Locate the cell with the specified text and output its [X, Y] center coordinate. 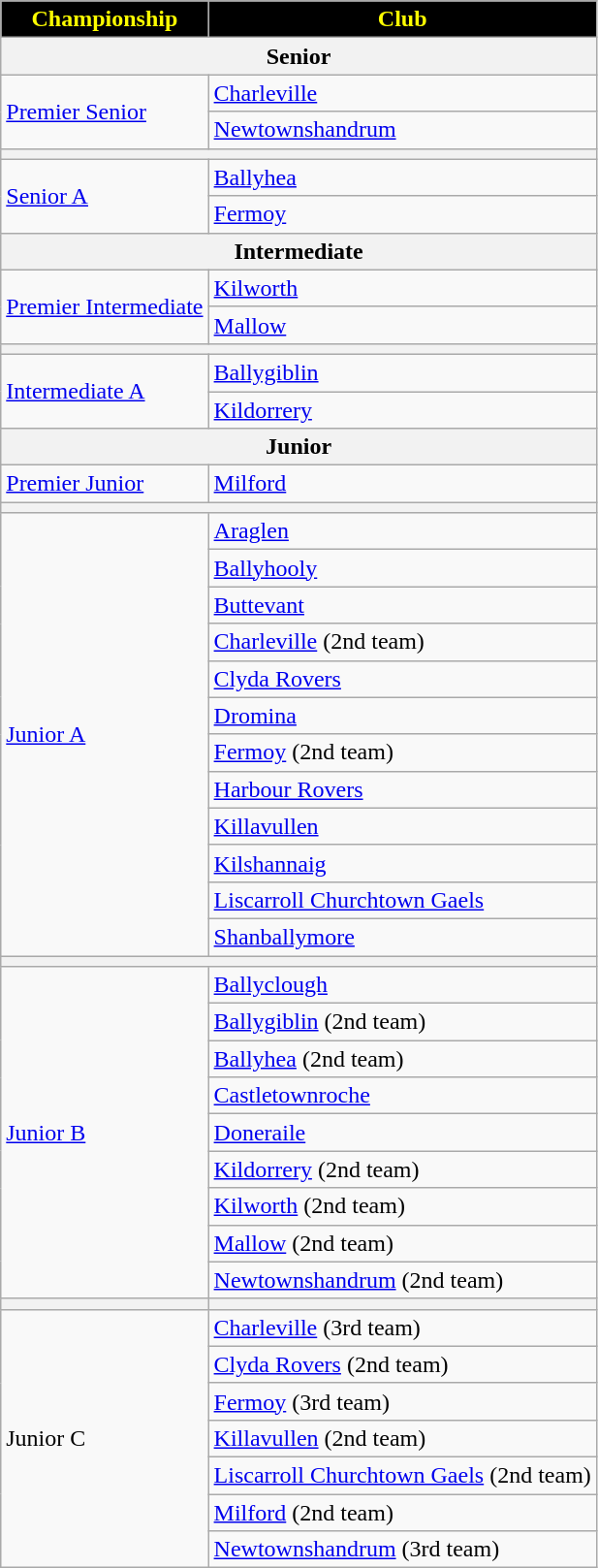
Ballyhooly [402, 568]
Ballygiblin [402, 372]
Championship [105, 19]
Fermoy [402, 214]
Intermediate [299, 251]
Junior [299, 447]
Castletownroche [402, 1096]
Premier Junior [105, 484]
Ballygiblin (2nd team) [402, 1022]
Kildorrery [402, 410]
Junior C [105, 1438]
Premier Intermediate [105, 306]
Harbour Rovers [402, 789]
Kilshannaig [402, 863]
Liscarroll Churchtown Gaels (2nd team) [402, 1475]
Newtownshandrum (3rd team) [402, 1550]
Charleville (3rd team) [402, 1328]
Ballyclough [402, 985]
Charleville (2nd team) [402, 642]
Newtownshandrum [402, 130]
Doneraile [402, 1133]
Intermediate A [105, 391]
Killavullen (2nd team) [402, 1438]
Club [402, 19]
Junior B [105, 1133]
Senior [299, 56]
Liscarroll Churchtown Gaels [402, 900]
Dromina [402, 716]
Clyda Rovers [402, 679]
Fermoy (2nd team) [402, 752]
Ballyhea (2nd team) [402, 1059]
Ballyhea [402, 177]
Killavullen [402, 826]
Milford (2nd team) [402, 1512]
Shanballymore [402, 937]
Premier Senior [105, 112]
Araglen [402, 531]
Clyda Rovers (2nd team) [402, 1364]
Charleville [402, 93]
Newtownshandrum (2nd team) [402, 1280]
Mallow [402, 325]
Junior A [105, 735]
Kilworth [402, 288]
Milford [402, 484]
Kilworth (2nd team) [402, 1206]
Mallow (2nd team) [402, 1243]
Fermoy (3rd team) [402, 1401]
Kildorrery (2nd team) [402, 1169]
Senior A [105, 196]
Buttevant [402, 605]
